Extract the (x, y) coordinate from the center of the cell holding the provided text.  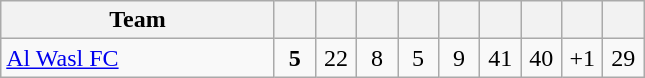
+1 (582, 58)
40 (542, 58)
9 (460, 58)
22 (336, 58)
Team (138, 20)
8 (376, 58)
29 (624, 58)
Al Wasl FC (138, 58)
41 (500, 58)
